Extract the [X, Y] coordinate from the center of the cell holding the provided text.  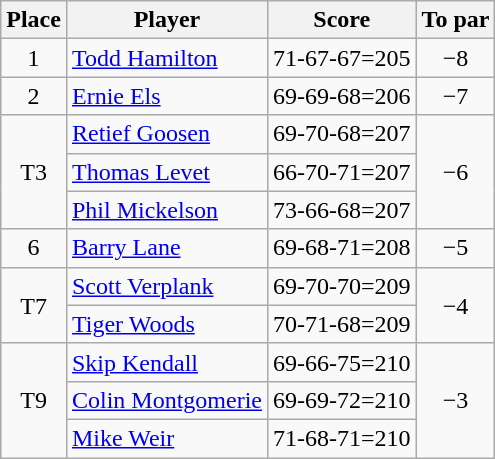
T3 [34, 172]
1 [34, 58]
Colin Montgomerie [166, 400]
Score [342, 20]
73-66-68=207 [342, 210]
Scott Verplank [166, 286]
−3 [456, 400]
69-69-68=206 [342, 96]
Player [166, 20]
70-71-68=209 [342, 324]
Retief Goosen [166, 134]
−7 [456, 96]
69-70-70=209 [342, 286]
69-66-75=210 [342, 362]
Phil Mickelson [166, 210]
T7 [34, 305]
−5 [456, 248]
−6 [456, 172]
71-68-71=210 [342, 438]
71-67-67=205 [342, 58]
Barry Lane [166, 248]
66-70-71=207 [342, 172]
Mike Weir [166, 438]
Place [34, 20]
2 [34, 96]
69-70-68=207 [342, 134]
To par [456, 20]
Ernie Els [166, 96]
Tiger Woods [166, 324]
−4 [456, 305]
6 [34, 248]
T9 [34, 400]
Todd Hamilton [166, 58]
Skip Kendall [166, 362]
69-68-71=208 [342, 248]
−8 [456, 58]
69-69-72=210 [342, 400]
Thomas Levet [166, 172]
